Provide the (X, Y) coordinate of the cell's center where the given text is located.  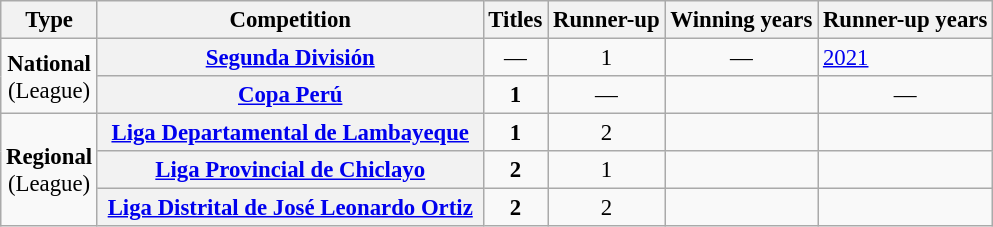
Type (50, 20)
Runner-up years (906, 20)
Liga Provincial de Chiclayo (290, 170)
Runner-up (606, 20)
2021 (906, 58)
Competition (290, 20)
Liga Distrital de José Leonardo Ortiz (290, 208)
Segunda División (290, 58)
Regional(League) (50, 170)
Liga Departamental de Lambayeque (290, 133)
Winning years (742, 20)
National(League) (50, 76)
Copa Perú (290, 95)
Titles (516, 20)
